Provide the [x, y] coordinate of the cell's center where the given text is located.  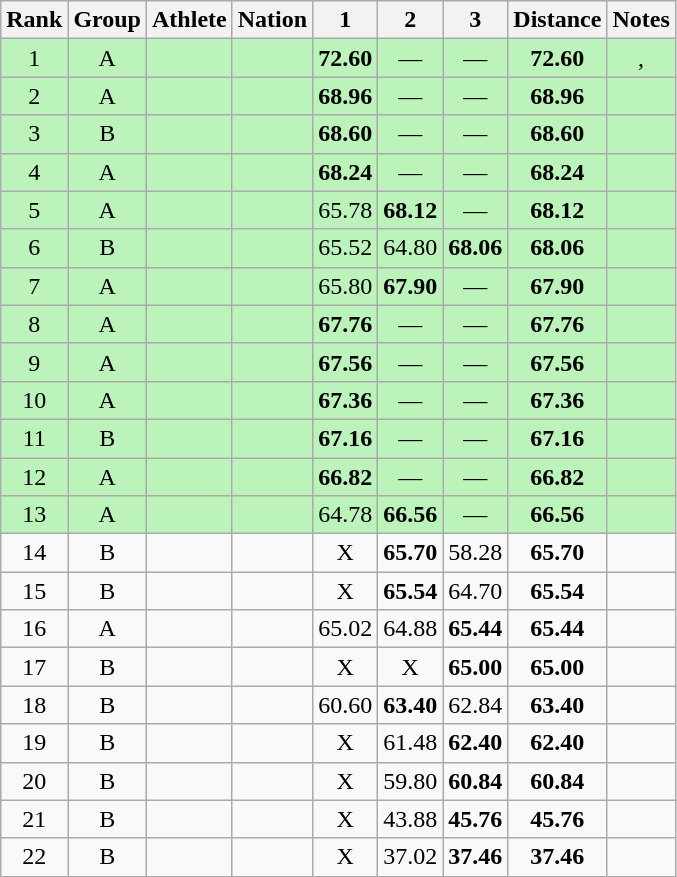
64.70 [476, 591]
16 [34, 629]
65.02 [346, 629]
62.84 [476, 705]
7 [34, 286]
8 [34, 324]
Nation [272, 20]
17 [34, 667]
10 [34, 400]
21 [34, 819]
6 [34, 248]
64.88 [410, 629]
22 [34, 857]
59.80 [410, 781]
65.80 [346, 286]
20 [34, 781]
Rank [34, 20]
14 [34, 553]
37.02 [410, 857]
4 [34, 172]
11 [34, 438]
Athlete [190, 20]
58.28 [476, 553]
5 [34, 210]
, [641, 58]
64.80 [410, 248]
43.88 [410, 819]
64.78 [346, 515]
Notes [641, 20]
65.78 [346, 210]
65.52 [346, 248]
9 [34, 362]
15 [34, 591]
60.60 [346, 705]
18 [34, 705]
12 [34, 477]
61.48 [410, 743]
Distance [558, 20]
Group [108, 20]
19 [34, 743]
13 [34, 515]
